From the cell containing the given text, extract its center point as [X, Y] coordinate. 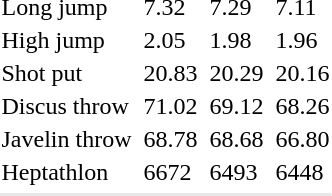
Javelin throw [66, 139]
2.05 [170, 40]
68.78 [170, 139]
6493 [236, 172]
20.16 [302, 73]
Heptathlon [66, 172]
69.12 [236, 106]
20.83 [170, 73]
20.29 [236, 73]
1.98 [236, 40]
Shot put [66, 73]
6448 [302, 172]
71.02 [170, 106]
68.68 [236, 139]
Discus throw [66, 106]
High jump [66, 40]
66.80 [302, 139]
6672 [170, 172]
1.96 [302, 40]
68.26 [302, 106]
